From the cell containing the given text, extract its center point as [x, y] coordinate. 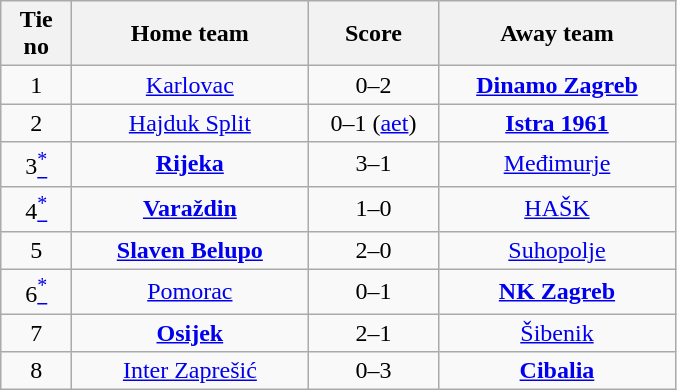
1 [36, 85]
7 [36, 333]
Karlovac [190, 85]
2–0 [374, 250]
8 [36, 371]
Score [374, 34]
Tie no [36, 34]
0–3 [374, 371]
Cibalia [557, 371]
Suhopolje [557, 250]
Away team [557, 34]
Slaven Belupo [190, 250]
1–0 [374, 208]
Osijek [190, 333]
5 [36, 250]
Međimurje [557, 164]
6* [36, 292]
0–1 [374, 292]
2–1 [374, 333]
3* [36, 164]
HAŠK [557, 208]
Hajduk Split [190, 123]
Šibenik [557, 333]
0–2 [374, 85]
Dinamo Zagreb [557, 85]
Inter Zaprešić [190, 371]
Rijeka [190, 164]
3–1 [374, 164]
2 [36, 123]
Varaždin [190, 208]
4* [36, 208]
NK Zagreb [557, 292]
Pomorac [190, 292]
Istra 1961 [557, 123]
0–1 (aet) [374, 123]
Home team [190, 34]
